Find where the given text appears and provide that cell's center as (X, Y) coordinate. 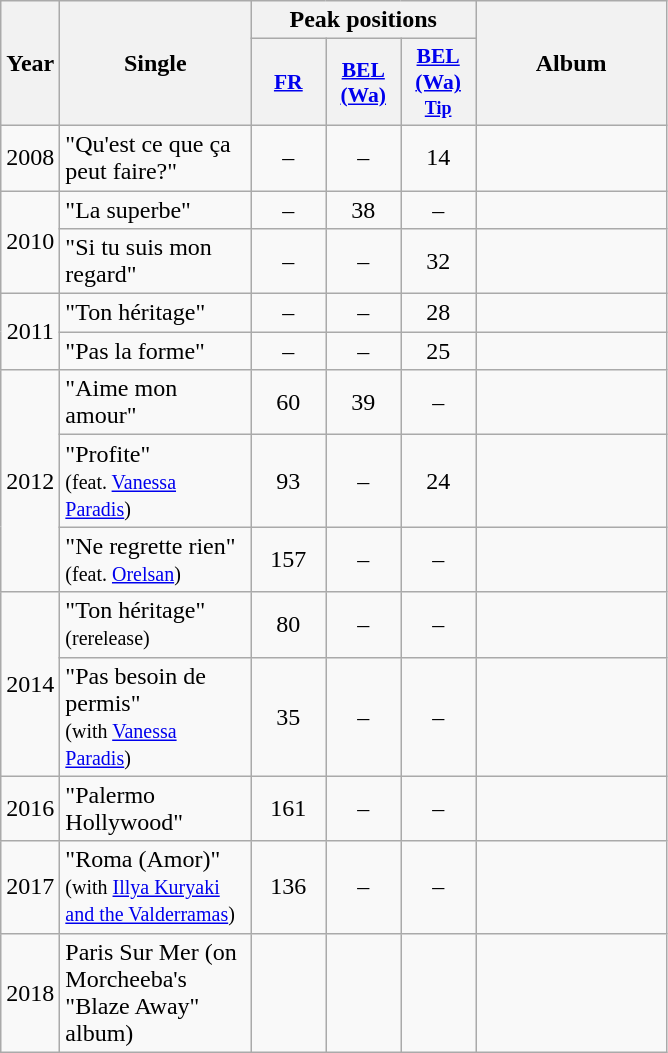
"Palermo Hollywood" (156, 808)
2014 (30, 684)
"Aime mon amour" (156, 402)
BEL (Wa) (364, 82)
"Roma (Amor)" (with Illya Kuryaki and the Valderramas) (156, 887)
2012 (30, 481)
35 (288, 716)
"Ne regrette rien"(feat. Orelsan) (156, 560)
60 (288, 402)
"Profite"(feat. Vanessa Paradis) (156, 481)
2011 (30, 332)
32 (438, 262)
39 (364, 402)
"Si tu suis mon regard" (156, 262)
"Pas la forme" (156, 351)
24 (438, 481)
Paris Sur Mer (on Morcheeba's "Blaze Away" album) (156, 992)
93 (288, 481)
80 (288, 624)
136 (288, 887)
Single (156, 64)
2008 (30, 158)
2010 (30, 242)
2017 (30, 887)
157 (288, 560)
Album (572, 64)
BEL (Wa)Tip (438, 82)
FR (288, 82)
"Ton héritage" (156, 313)
"La superbe" (156, 209)
161 (288, 808)
2018 (30, 992)
Peak positions (364, 20)
38 (364, 209)
"Pas besoin de permis" (with Vanessa Paradis) (156, 716)
"Qu'est ce que ça peut faire?" (156, 158)
28 (438, 313)
25 (438, 351)
"Ton héritage" (rerelease) (156, 624)
14 (438, 158)
Year (30, 64)
2016 (30, 808)
